Return the (X, Y) coordinate for the center point of the cell that contains the specified text.  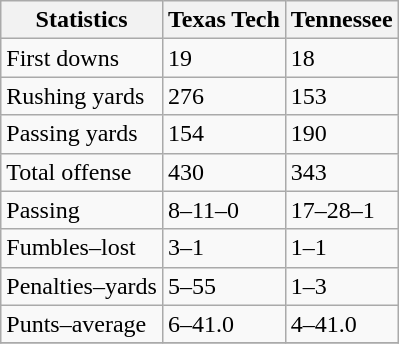
3–1 (224, 248)
154 (224, 134)
17–28–1 (342, 210)
1–3 (342, 286)
4–41.0 (342, 324)
Fumbles–lost (82, 248)
Total offense (82, 172)
Tennessee (342, 20)
Texas Tech (224, 20)
343 (342, 172)
153 (342, 96)
8–11–0 (224, 210)
190 (342, 134)
276 (224, 96)
6–41.0 (224, 324)
430 (224, 172)
Penalties–yards (82, 286)
Rushing yards (82, 96)
First downs (82, 58)
18 (342, 58)
Passing yards (82, 134)
5–55 (224, 286)
Statistics (82, 20)
19 (224, 58)
Passing (82, 210)
Punts–average (82, 324)
1–1 (342, 248)
